Find where the given text appears and provide that cell's center as [X, Y] coordinate. 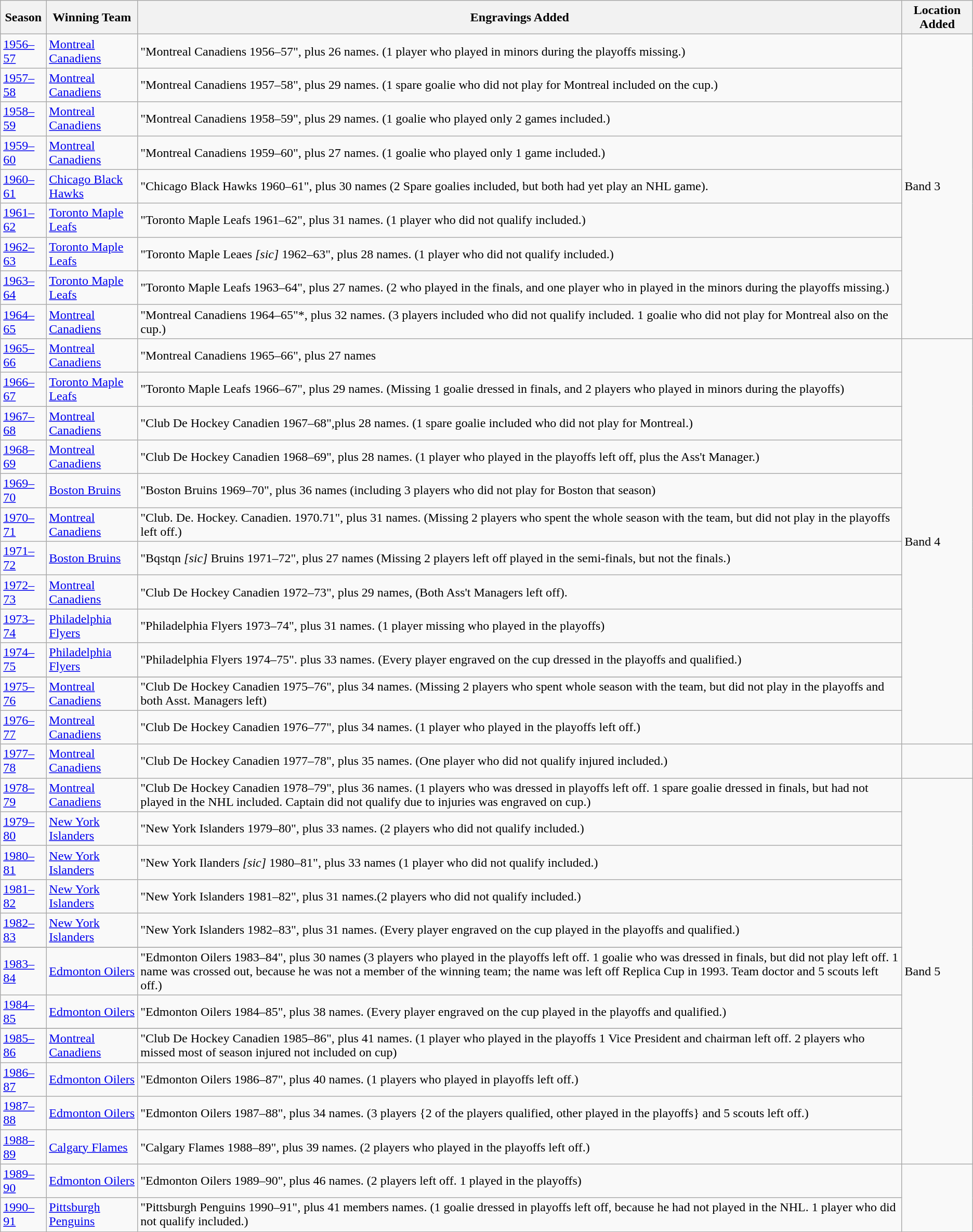
Band 5 [937, 971]
"Montreal Canadiens 1957–58", plus 29 names. (1 spare goalie who did not play for Montreal included on the cup.) [520, 85]
"Edmonton Oilers 1984–85", plus 38 names. (Every player engraved on the cup played in the playoffs and qualified.) [520, 1012]
1977–78 [23, 761]
"New York Ilanders [sic] 1980–81", plus 33 names (1 player who did not qualify included.) [520, 863]
1963–64 [23, 288]
1962–63 [23, 254]
Engravings Added [520, 18]
"Club De Hockey Canadien 1972–73", plus 29 names, (Both Ass't Managers left off). [520, 592]
Season [23, 18]
1961–62 [23, 220]
1988–89 [23, 1147]
1971–72 [23, 558]
"Philadelphia Flyers 1974–75". plus 33 names. (Every player engraved on the cup dressed in the playoffs and qualified.) [520, 660]
"Montreal Canadiens 1956–57", plus 26 names. (1 player who played in minors during the playoffs missing.) [520, 51]
Winning Team [92, 18]
1967–68 [23, 423]
1966–67 [23, 389]
"Toronto Maple Leaes [sic] 1962–63", plus 28 names. (1 player who did not qualify included.) [520, 254]
1965–66 [23, 355]
Pittsburgh Penguins [92, 1215]
Chicago Black Hawks [92, 186]
1983–84 [23, 971]
Location Added [937, 18]
"New York Islanders 1981–82", plus 31 names.(2 players who did not qualify included.) [520, 896]
"Calgary Flames 1988–89", plus 39 names. (2 players who played in the playoffs left off.) [520, 1147]
1978–79 [23, 795]
"Toronto Maple Leafs 1963–64", plus 27 names. (2 who played in the finals, and one player who in played in the minors during the playoffs missing.) [520, 288]
"Club De Hockey Canadien 1976–77", plus 34 names. (1 player who played in the playoffs left off.) [520, 727]
"Edmonton Oilers 1989–90", plus 46 names. (2 players left off. 1 played in the playoffs) [520, 1181]
1973–74 [23, 626]
1957–58 [23, 85]
1974–75 [23, 660]
1972–73 [23, 592]
"New York Islanders 1982–83", plus 31 names. (Every player engraved on the cup played in the playoffs and qualified.) [520, 930]
"Bqstqn [sic] Bruins 1971–72", plus 27 names (Missing 2 players left off played in the semi-finals, but not the finals.) [520, 558]
"Montreal Canadiens 1958–59", plus 29 names. (1 goalie who played only 2 games included.) [520, 118]
"Edmonton Oilers 1986–87", plus 40 names. (1 players who played in playoffs left off.) [520, 1080]
1985–86 [23, 1045]
"Toronto Maple Leafs 1966–67", plus 29 names. (Missing 1 goalie dressed in finals, and 2 players who played in minors during the playoffs) [520, 389]
1986–87 [23, 1080]
1975–76 [23, 693]
1956–57 [23, 51]
1964–65 [23, 321]
Calgary Flames [92, 1147]
"Boston Bruins 1969–70", plus 36 names (including 3 players who did not play for Boston that season) [520, 491]
1987–88 [23, 1113]
1970–71 [23, 525]
1976–77 [23, 727]
1968–69 [23, 457]
1960–61 [23, 186]
"Montreal Canadiens 1965–66", plus 27 names [520, 355]
1989–90 [23, 1181]
"New York Islanders 1979–80", plus 33 names. (2 players who did not qualify included.) [520, 828]
Band 4 [937, 541]
1984–85 [23, 1012]
1990–91 [23, 1215]
"Club De Hockey Canadien 1968–69", plus 28 names. (1 player who played in the playoffs left off, plus the Ass't Manager.) [520, 457]
"Club De Hockey Canadien 1967–68",plus 28 names. (1 spare goalie included who did not play for Montreal.) [520, 423]
"Toronto Maple Leafs 1961–62", plus 31 names. (1 player who did not qualify included.) [520, 220]
1982–83 [23, 930]
1958–59 [23, 118]
"Edmonton Oilers 1987–88", plus 34 names. (3 players {2 of the players qualified, other played in the playoffs} and 5 scouts left off.) [520, 1113]
"Montreal Canadiens 1959–60", plus 27 names. (1 goalie who played only 1 game included.) [520, 153]
"Club De Hockey Canadien 1977–78", plus 35 names. (One player who did not qualify injured included.) [520, 761]
1979–80 [23, 828]
1980–81 [23, 863]
1981–82 [23, 896]
"Chicago Black Hawks 1960–61", plus 30 names (2 Spare goalies included, but both had yet play an NHL game). [520, 186]
Band 3 [937, 187]
1969–70 [23, 491]
"Philadelphia Flyers 1973–74", plus 31 names. (1 player missing who played in the playoffs) [520, 626]
1959–60 [23, 153]
